Search for the cell housing the specified text and yield its [x, y] center coordinate. 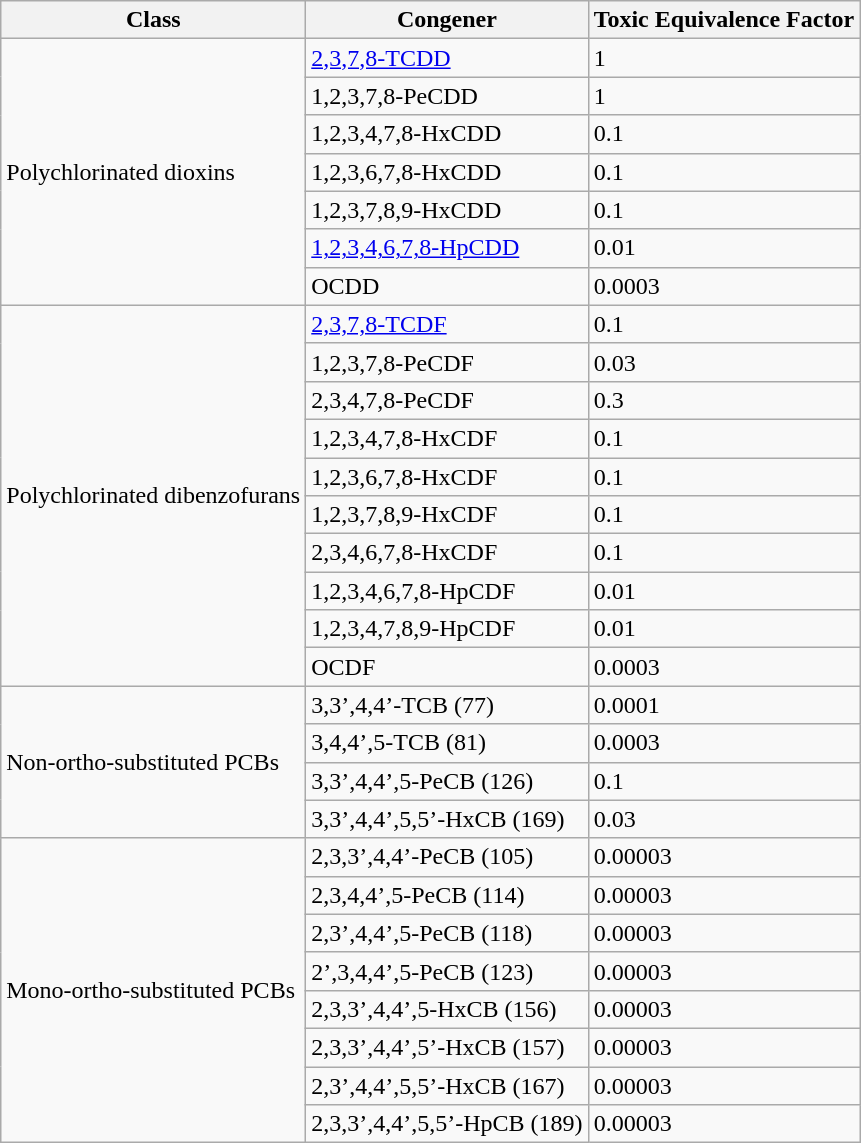
0.0001 [724, 705]
1,2,3,7,8,9-HxCDD [447, 210]
2,3’,4,4’,5,5’-HxCB (167) [447, 1085]
3,3’,4,4’-TCB (77) [447, 705]
2,3,4,7,8-PeCDF [447, 400]
OCDD [447, 286]
2,3’,4,4’,5-PeCB (118) [447, 933]
2,3,3’,4,4’,5-HxCB (156) [447, 1009]
2,3,3’,4,4’,5’-HxCB (157) [447, 1047]
Polychlorinated dioxins [154, 172]
2,3,4,4’,5-PeCB (114) [447, 895]
0.3 [724, 400]
1,2,3,4,6,7,8-HpCDD [447, 248]
1,2,3,4,7,8,9-HpCDF [447, 629]
Toxic Equivalence Factor [724, 20]
1,2,3,6,7,8-HxCDF [447, 477]
2,3,3’,4,4’-PeCB (105) [447, 857]
3,4,4’,5-TCB (81) [447, 743]
2’,3,4,4’,5-PeCB (123) [447, 971]
Non-ortho-substituted PCBs [154, 762]
Class [154, 20]
1,2,3,7,8-PeCDF [447, 362]
Congener [447, 20]
1,2,3,6,7,8-HxCDD [447, 172]
1,2,3,4,7,8-HxCDF [447, 438]
1,2,3,7,8-PeCDD [447, 96]
1,2,3,4,6,7,8-HpCDF [447, 591]
2,3,7,8-TCDF [447, 324]
3,3’,4,4’,5,5’-HxCB (169) [447, 819]
Mono-ortho-substituted PCBs [154, 990]
OCDF [447, 667]
2,3,4,6,7,8-HxCDF [447, 553]
1,2,3,7,8,9-HxCDF [447, 515]
3,3’,4,4’,5-PeCB (126) [447, 781]
Polychlorinated dibenzofurans [154, 496]
2,3,7,8-TCDD [447, 58]
2,3,3’,4,4’,5,5’-HpCB (189) [447, 1124]
1,2,3,4,7,8-HxCDD [447, 134]
